From the cell containing the given text, extract its center point as (x, y) coordinate. 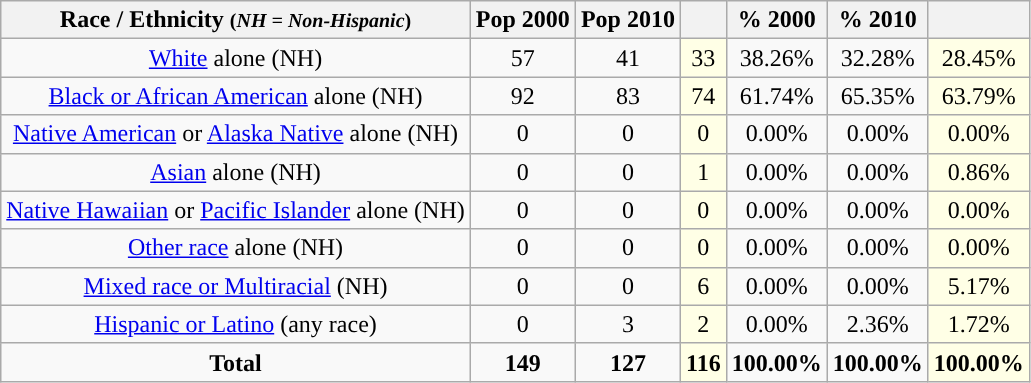
6 (703, 286)
116 (703, 362)
White alone (NH) (236, 58)
Total (236, 362)
2.36% (878, 324)
1.72% (978, 324)
61.74% (776, 96)
Hispanic or Latino (any race) (236, 324)
Native American or Alaska Native alone (NH) (236, 134)
32.28% (878, 58)
Pop 2000 (522, 20)
65.35% (878, 96)
92 (522, 96)
57 (522, 58)
83 (628, 96)
Other race alone (NH) (236, 248)
41 (628, 58)
Native Hawaiian or Pacific Islander alone (NH) (236, 210)
2 (703, 324)
63.79% (978, 96)
28.45% (978, 58)
38.26% (776, 58)
127 (628, 362)
74 (703, 96)
Mixed race or Multiracial (NH) (236, 286)
1 (703, 172)
Race / Ethnicity (NH = Non-Hispanic) (236, 20)
Pop 2010 (628, 20)
3 (628, 324)
149 (522, 362)
% 2010 (878, 20)
Asian alone (NH) (236, 172)
5.17% (978, 286)
33 (703, 58)
% 2000 (776, 20)
Black or African American alone (NH) (236, 96)
0.86% (978, 172)
